Provide the [X, Y] coordinate of the cell's center where the given text is located.  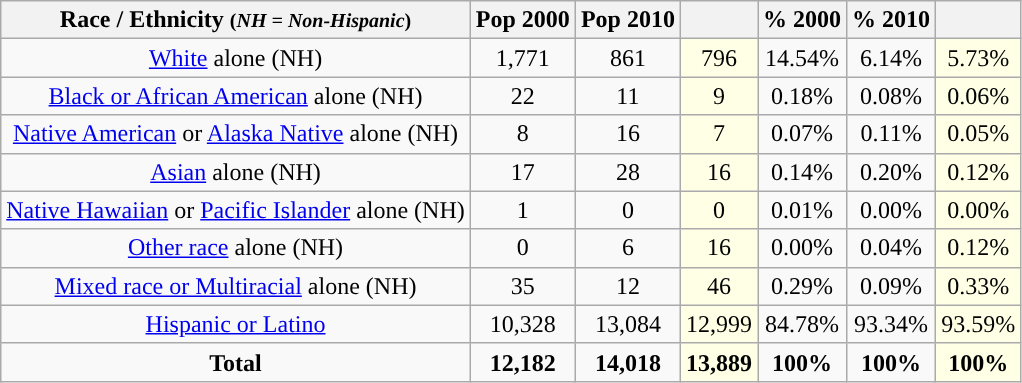
Native American or Alaska Native alone (NH) [236, 134]
12 [628, 286]
Other race alone (NH) [236, 248]
0.08% [892, 96]
13,084 [628, 324]
17 [522, 172]
Race / Ethnicity (NH = Non-Hispanic) [236, 20]
Black or African American alone (NH) [236, 96]
14.54% [802, 58]
Hispanic or Latino [236, 324]
35 [522, 286]
0.04% [892, 248]
0.01% [802, 210]
11 [628, 96]
6.14% [892, 58]
0.05% [978, 134]
14,018 [628, 362]
5.73% [978, 58]
1 [522, 210]
46 [718, 286]
0.14% [802, 172]
93.59% [978, 324]
% 2010 [892, 20]
861 [628, 58]
1,771 [522, 58]
0.29% [802, 286]
White alone (NH) [236, 58]
10,328 [522, 324]
0.11% [892, 134]
28 [628, 172]
0.18% [802, 96]
8 [522, 134]
84.78% [802, 324]
0.07% [802, 134]
% 2000 [802, 20]
0.33% [978, 286]
Native Hawaiian or Pacific Islander alone (NH) [236, 210]
12,182 [522, 362]
0.06% [978, 96]
22 [522, 96]
Total [236, 362]
Asian alone (NH) [236, 172]
6 [628, 248]
796 [718, 58]
0.09% [892, 286]
Pop 2010 [628, 20]
13,889 [718, 362]
7 [718, 134]
Pop 2000 [522, 20]
Mixed race or Multiracial alone (NH) [236, 286]
93.34% [892, 324]
9 [718, 96]
0.20% [892, 172]
12,999 [718, 324]
